Extract the [X, Y] coordinate from the center of the cell holding the provided text.  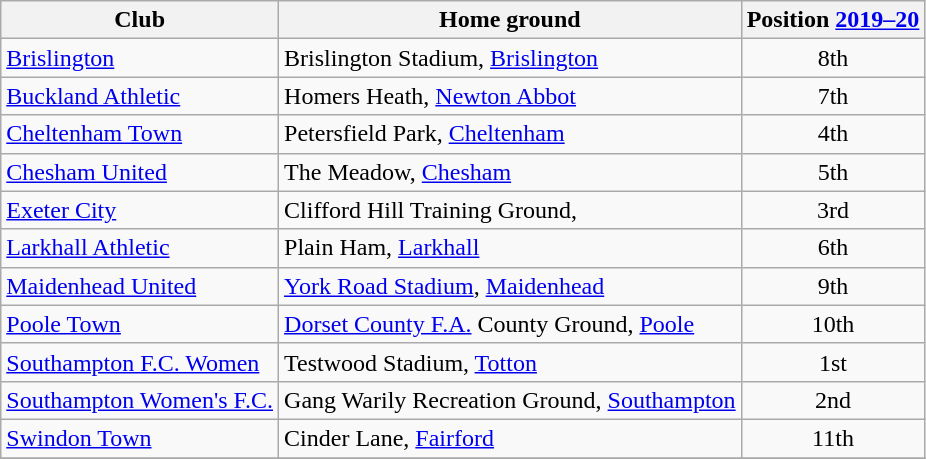
1st [833, 362]
Chesham United [140, 172]
4th [833, 134]
Swindon Town [140, 438]
Petersfield Park, Cheltenham [510, 134]
Club [140, 20]
11th [833, 438]
Testwood Stadium, Totton [510, 362]
Clifford Hill Training Ground, [510, 210]
Position 2019–20 [833, 20]
2nd [833, 400]
Home ground [510, 20]
The Meadow, Chesham [510, 172]
Larkhall Athletic [140, 248]
Plain Ham, Larkhall [510, 248]
Homers Heath, Newton Abbot [510, 96]
Dorset County F.A. County Ground, Poole [510, 324]
10th [833, 324]
6th [833, 248]
Buckland Athletic [140, 96]
3rd [833, 210]
8th [833, 58]
Exeter City [140, 210]
Cheltenham Town [140, 134]
Cinder Lane, Fairford [510, 438]
Southampton Women's F.C. [140, 400]
Brislington [140, 58]
Poole Town [140, 324]
9th [833, 286]
Maidenhead United [140, 286]
Gang Warily Recreation Ground, Southampton [510, 400]
Southampton F.C. Women [140, 362]
7th [833, 96]
York Road Stadium, Maidenhead [510, 286]
Brislington Stadium, Brislington [510, 58]
5th [833, 172]
